Find where the given text appears and provide that cell's center as (X, Y) coordinate. 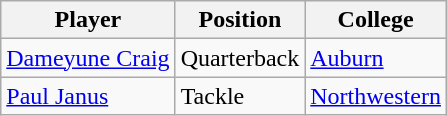
Dameyune Craig (88, 58)
College (376, 20)
Tackle (240, 96)
Position (240, 20)
Paul Janus (88, 96)
Auburn (376, 58)
Player (88, 20)
Northwestern (376, 96)
Quarterback (240, 58)
